Capture the cell that displays the provided text and extract its [X, Y] central coordinate. 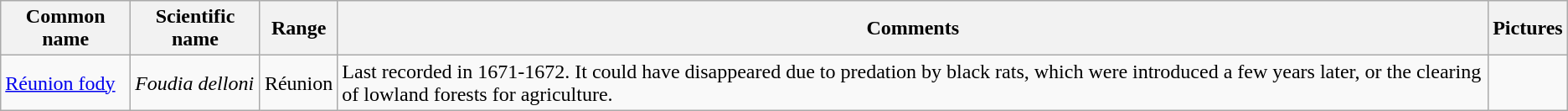
Scientific name [196, 29]
Range [298, 29]
Réunion [298, 82]
Pictures [1528, 29]
Foudia delloni [196, 82]
Comments [913, 29]
Common name [65, 29]
Réunion fody [65, 82]
